Extract the (x, y) coordinate from the center of the cell holding the provided text.  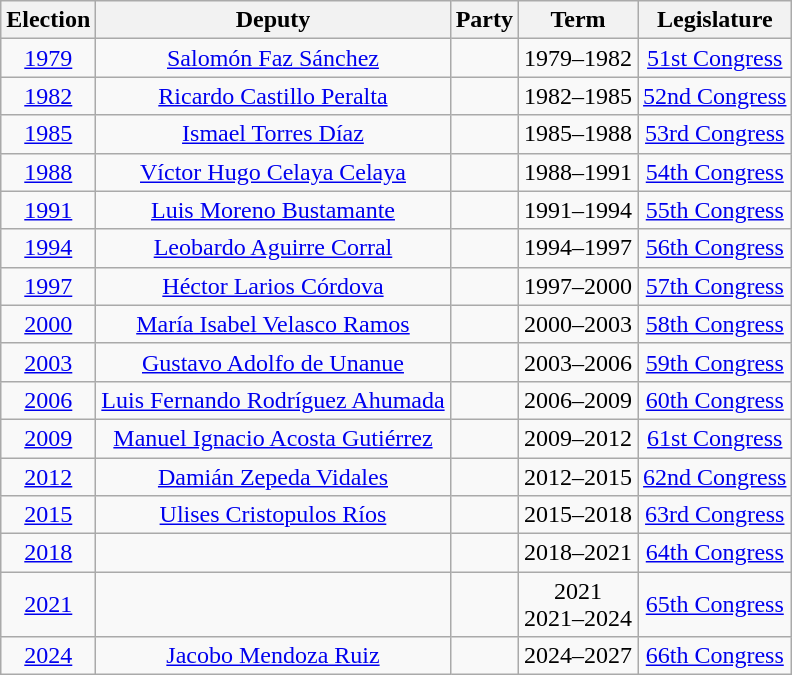
Ricardo Castillo Peralta (273, 96)
20212021–2024 (578, 604)
58th Congress (715, 324)
María Isabel Velasco Ramos (273, 324)
1988–1991 (578, 172)
2015 (48, 515)
2024 (48, 656)
2009–2012 (578, 438)
61st Congress (715, 438)
1994–1997 (578, 248)
1997–2000 (578, 286)
Héctor Larios Córdova (273, 286)
52nd Congress (715, 96)
1982 (48, 96)
53rd Congress (715, 134)
62nd Congress (715, 477)
Election (48, 20)
63rd Congress (715, 515)
2000–2003 (578, 324)
2012–2015 (578, 477)
2024–2027 (578, 656)
Luis Moreno Bustamante (273, 210)
1994 (48, 248)
Gustavo Adolfo de Unanue (273, 362)
2009 (48, 438)
57th Congress (715, 286)
Ulises Cristopulos Ríos (273, 515)
2003–2006 (578, 362)
1985 (48, 134)
2015–2018 (578, 515)
66th Congress (715, 656)
Salomón Faz Sánchez (273, 58)
60th Congress (715, 400)
Leobardo Aguirre Corral (273, 248)
Deputy (273, 20)
1985–1988 (578, 134)
Víctor Hugo Celaya Celaya (273, 172)
Party (484, 20)
1997 (48, 286)
1979 (48, 58)
Term (578, 20)
59th Congress (715, 362)
55th Congress (715, 210)
1991–1994 (578, 210)
Legislature (715, 20)
1988 (48, 172)
1991 (48, 210)
64th Congress (715, 553)
2021 (48, 604)
Manuel Ignacio Acosta Gutiérrez (273, 438)
65th Congress (715, 604)
1979–1982 (578, 58)
2018 (48, 553)
Luis Fernando Rodríguez Ahumada (273, 400)
2006–2009 (578, 400)
2000 (48, 324)
2018–2021 (578, 553)
54th Congress (715, 172)
51st Congress (715, 58)
56th Congress (715, 248)
Ismael Torres Díaz (273, 134)
Damián Zepeda Vidales (273, 477)
Jacobo Mendoza Ruiz (273, 656)
2006 (48, 400)
2003 (48, 362)
1982–1985 (578, 96)
2012 (48, 477)
